Capture the cell that displays the provided text and extract its (x, y) central coordinate. 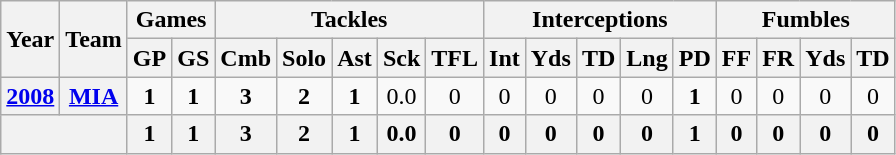
MIA (94, 96)
FF (736, 58)
GS (194, 58)
Year (30, 39)
PD (694, 58)
Ast (355, 58)
Cmb (246, 58)
FR (778, 58)
Fumbles (806, 20)
Tackles (350, 20)
Team (94, 39)
2008 (30, 96)
Sck (401, 58)
Interceptions (600, 20)
TFL (455, 58)
Int (505, 58)
GP (149, 58)
Games (170, 20)
Solo (304, 58)
Lng (647, 58)
